Return (x, y) of the center of cell containing provided text 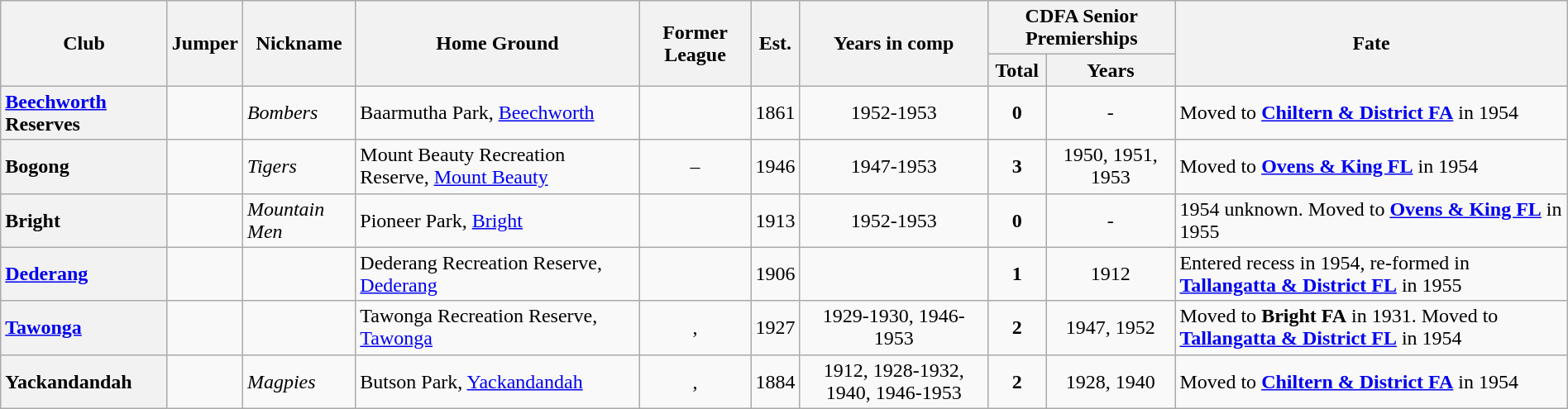
1954 unknown. Moved to Ovens & King FL in 1955 (1371, 220)
1927 (776, 327)
CDFA Senior Premierships (1081, 28)
Years in comp (894, 43)
1861 (776, 112)
3 (1016, 167)
Moved to Ovens & King FL in 1954 (1371, 167)
1950, 1951, 1953 (1111, 167)
Moved to Bright FA in 1931. Moved to Tallangatta & District FL in 1954 (1371, 327)
Bright (84, 220)
Dederang Recreation Reserve, Dederang (498, 274)
Club (84, 43)
1912, 1928-1932, 1940, 1946-1953 (894, 382)
Years (1111, 70)
Magpies (299, 382)
Pioneer Park, Bright (498, 220)
Beechworth Reserves (84, 112)
Butson Park, Yackandandah (498, 382)
Mountain Men (299, 220)
Bogong (84, 167)
1947, 1952 (1111, 327)
1929-1930, 1946-1953 (894, 327)
Fate (1371, 43)
1913 (776, 220)
Yackandandah (84, 382)
Baarmutha Park, Beechworth (498, 112)
Nickname (299, 43)
1928, 1940 (1111, 382)
Tigers (299, 167)
Entered recess in 1954, re-formed in Tallangatta & District FL in 1955 (1371, 274)
1884 (776, 382)
Home Ground (498, 43)
Tawonga Recreation Reserve, Tawonga (498, 327)
Former League (695, 43)
– (695, 167)
Jumper (205, 43)
1906 (776, 274)
Mount Beauty Recreation Reserve, Mount Beauty (498, 167)
Est. (776, 43)
Bombers (299, 112)
1946 (776, 167)
1 (1016, 274)
Dederang (84, 274)
1912 (1111, 274)
Tawonga (84, 327)
Total (1016, 70)
1947-1953 (894, 167)
